Locate the cell with the specified text and output its [x, y] center coordinate. 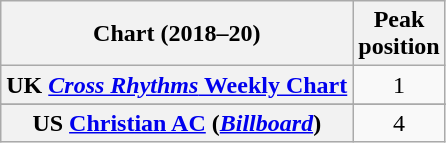
US Christian AC (Billboard) [177, 123]
Chart (2018–20) [177, 34]
4 [399, 123]
UK Cross Rhythms Weekly Chart [177, 85]
Peakposition [399, 34]
1 [399, 85]
